Return the (x, y) coordinate for the center point of the cell that contains the specified text.  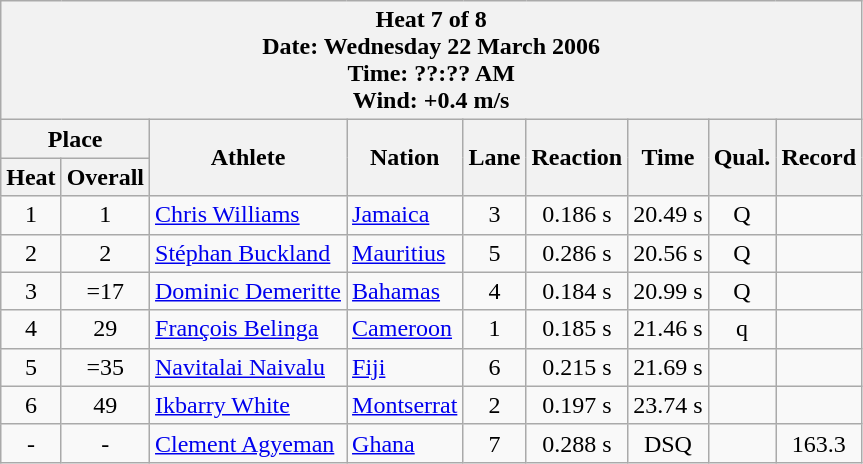
=17 (105, 291)
Place (76, 139)
Nation (405, 158)
20.99 s (668, 291)
0.186 s (577, 215)
0.197 s (577, 405)
0.184 s (577, 291)
Record (819, 158)
Montserrat (405, 405)
0.185 s (577, 329)
163.3 (819, 443)
0.288 s (577, 443)
Lane (494, 158)
Ikbarry White (248, 405)
Jamaica (405, 215)
q (742, 329)
21.69 s (668, 367)
Overall (105, 177)
Heat 7 of 8 Date: Wednesday 22 March 2006 Time: ??:?? AM Wind: +0.4 m/s (432, 60)
Reaction (577, 158)
DSQ (668, 443)
29 (105, 329)
Clement Agyeman (248, 443)
Cameroon (405, 329)
Chris Williams (248, 215)
François Belinga (248, 329)
Dominic Demeritte (248, 291)
0.215 s (577, 367)
Time (668, 158)
Athlete (248, 158)
Mauritius (405, 253)
Stéphan Buckland (248, 253)
Navitalai Naivalu (248, 367)
49 (105, 405)
23.74 s (668, 405)
Ghana (405, 443)
20.49 s (668, 215)
Bahamas (405, 291)
=35 (105, 367)
Fiji (405, 367)
7 (494, 443)
20.56 s (668, 253)
21.46 s (668, 329)
Heat (31, 177)
Qual. (742, 158)
0.286 s (577, 253)
